Scan for the cell matching the given text and deliver its (X, Y) coordinate at center. 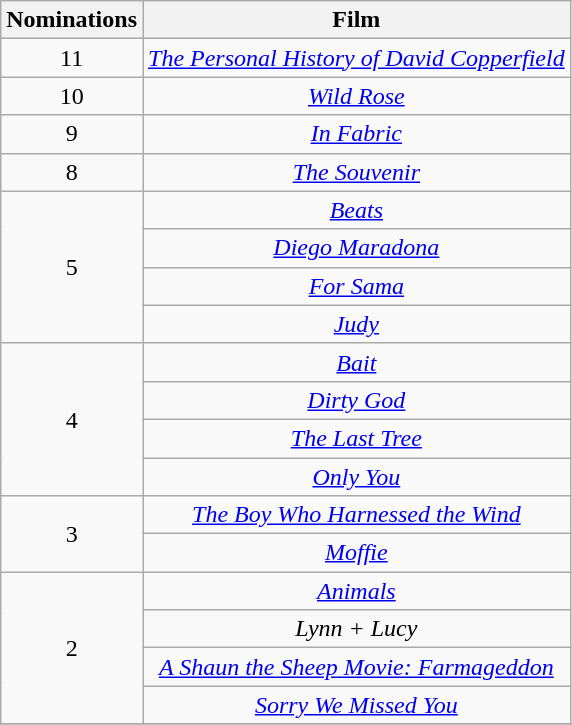
Film (356, 20)
9 (72, 134)
Nominations (72, 20)
4 (72, 419)
Beats (356, 210)
A Shaun the Sheep Movie: Farmageddon (356, 667)
Judy (356, 324)
In Fabric (356, 134)
The Boy Who Harnessed the Wind (356, 515)
Only You (356, 477)
3 (72, 534)
11 (72, 58)
Dirty God (356, 400)
For Sama (356, 286)
10 (72, 96)
5 (72, 267)
The Last Tree (356, 438)
The Souvenir (356, 172)
Diego Maradona (356, 248)
2 (72, 648)
8 (72, 172)
The Personal History of David Copperfield (356, 58)
Bait (356, 362)
Animals (356, 591)
Sorry We Missed You (356, 705)
Lynn + Lucy (356, 629)
Wild Rose (356, 96)
Moffie (356, 553)
